Detect which cell encompasses the target text, then output its [X, Y] center coordinate. 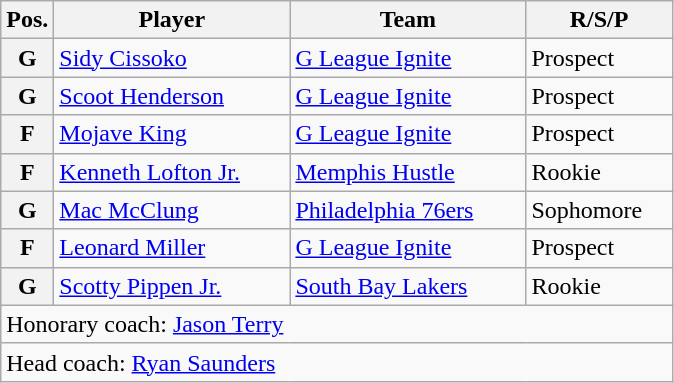
Leonard Miller [172, 248]
Scotty Pippen Jr. [172, 286]
South Bay Lakers [408, 286]
Mac McClung [172, 210]
Scoot Henderson [172, 96]
Honorary coach: Jason Terry [336, 324]
Memphis Hustle [408, 172]
Team [408, 20]
Pos. [28, 20]
Sidy Cissoko [172, 58]
Kenneth Lofton Jr. [172, 172]
Sophomore [599, 210]
Player [172, 20]
Mojave King [172, 134]
Philadelphia 76ers [408, 210]
R/S/P [599, 20]
Head coach: Ryan Saunders [336, 362]
